Provide the (x, y) coordinate of the cell's center where the given text is located.  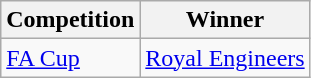
Royal Engineers (225, 58)
FA Cup (70, 58)
Competition (70, 20)
Winner (225, 20)
